Detect which cell encompasses the target text, then output its (x, y) center coordinate. 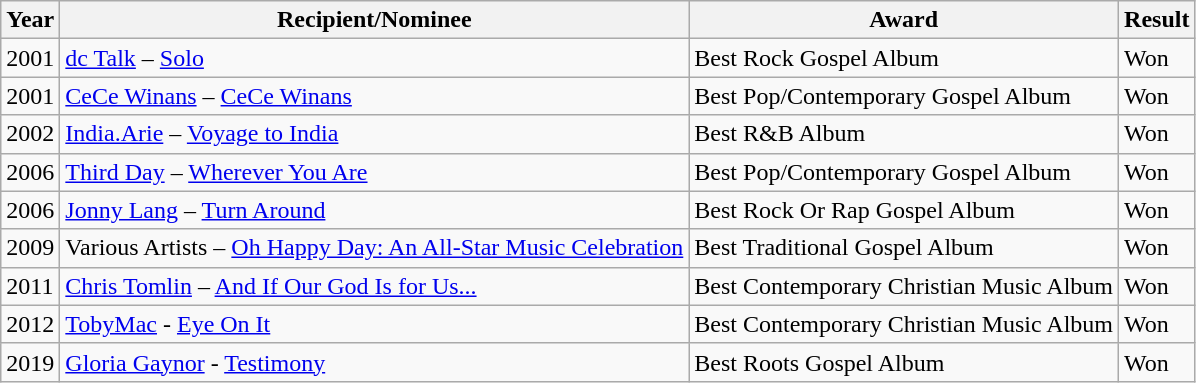
Recipient/Nominee (374, 20)
Best R&B Album (904, 134)
Best Roots Gospel Album (904, 362)
Chris Tomlin – And If Our God Is for Us... (374, 286)
2012 (30, 324)
Year (30, 20)
Various Artists – Oh Happy Day: An All-Star Music Celebration (374, 248)
India.Arie – Voyage to India (374, 134)
dc Talk – Solo (374, 58)
CeCe Winans – CeCe Winans (374, 96)
Result (1157, 20)
Best Rock Gospel Album (904, 58)
Third Day – Wherever You Are (374, 172)
2019 (30, 362)
Gloria Gaynor - Testimony (374, 362)
2002 (30, 134)
2011 (30, 286)
Best Rock Or Rap Gospel Album (904, 210)
2009 (30, 248)
TobyMac - Eye On It (374, 324)
Jonny Lang – Turn Around (374, 210)
Best Traditional Gospel Album (904, 248)
Award (904, 20)
